Scan for the cell matching the given text and deliver its (X, Y) coordinate at center. 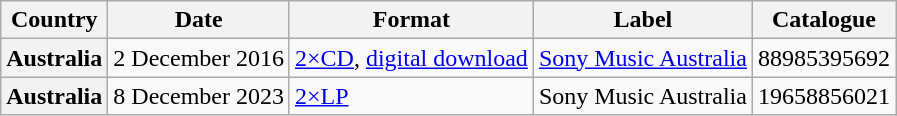
2×CD, digital download (411, 58)
88985395692 (824, 58)
Country (54, 20)
Date (199, 20)
8 December 2023 (199, 96)
Label (642, 20)
Catalogue (824, 20)
2×LP (411, 96)
Format (411, 20)
19658856021 (824, 96)
2 December 2016 (199, 58)
